Return (x, y) of the center of cell containing provided text 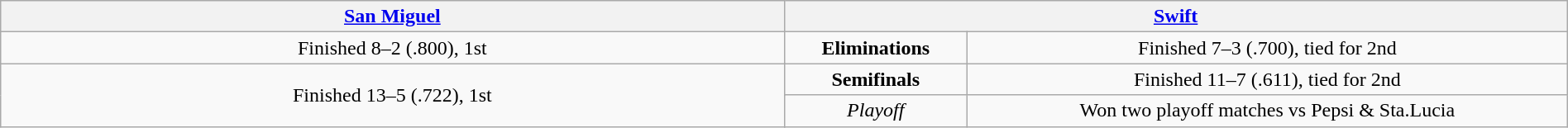
Semifinals (875, 79)
Finished 7–3 (.700), tied for 2nd (1267, 48)
San Miguel (392, 17)
Finished 8–2 (.800), 1st (392, 48)
Playoff (875, 111)
Won two playoff matches vs Pepsi & Sta.Lucia (1267, 111)
Swift (1176, 17)
Finished 11–7 (.611), tied for 2nd (1267, 79)
Eliminations (875, 48)
Finished 13–5 (.722), 1st (392, 95)
